Detect which cell encompasses the target text, then output its [x, y] center coordinate. 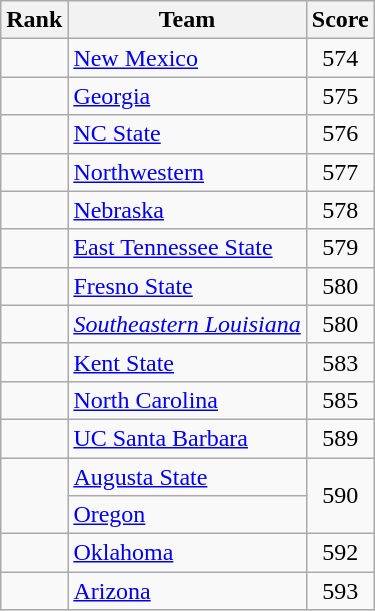
New Mexico [187, 58]
577 [340, 172]
592 [340, 553]
NC State [187, 134]
East Tennessee State [187, 248]
583 [340, 362]
Team [187, 20]
UC Santa Barbara [187, 438]
Southeastern Louisiana [187, 324]
579 [340, 248]
Northwestern [187, 172]
576 [340, 134]
Nebraska [187, 210]
574 [340, 58]
Score [340, 20]
Georgia [187, 96]
575 [340, 96]
585 [340, 400]
Oregon [187, 515]
Oklahoma [187, 553]
Augusta State [187, 477]
Rank [34, 20]
Arizona [187, 591]
589 [340, 438]
590 [340, 496]
North Carolina [187, 400]
593 [340, 591]
Fresno State [187, 286]
Kent State [187, 362]
578 [340, 210]
